Search for the cell housing the specified text and yield its [x, y] center coordinate. 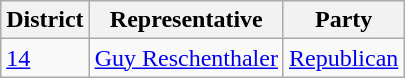
14 [45, 58]
Guy Reschenthaler [186, 58]
Party [343, 20]
District [45, 20]
Representative [186, 20]
Republican [343, 58]
